Detect which cell encompasses the target text, then output its [x, y] center coordinate. 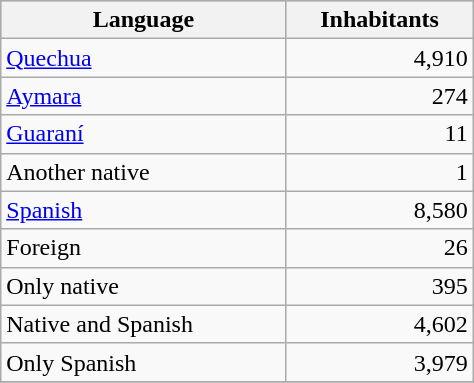
Spanish [144, 210]
Quechua [144, 58]
Foreign [144, 248]
8,580 [380, 210]
Native and Spanish [144, 324]
4,602 [380, 324]
Inhabitants [380, 20]
4,910 [380, 58]
11 [380, 134]
26 [380, 248]
Another native [144, 172]
274 [380, 96]
Only Spanish [144, 362]
Only native [144, 286]
3,979 [380, 362]
Aymara [144, 96]
Language [144, 20]
Guaraní [144, 134]
395 [380, 286]
1 [380, 172]
